Find where the given text appears and provide that cell's center as [X, Y] coordinate. 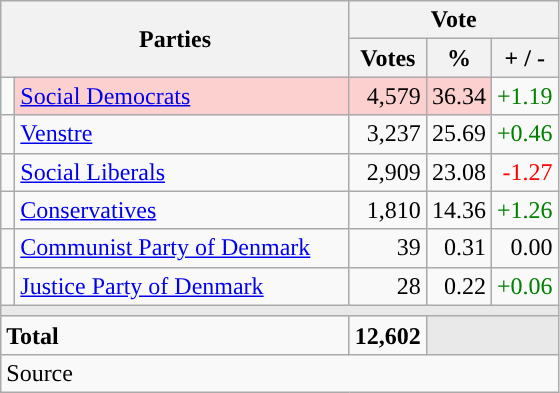
Social Democrats [182, 96]
+ / - [524, 58]
4,579 [388, 96]
1,810 [388, 210]
+0.06 [524, 286]
Votes [388, 58]
25.69 [458, 134]
-1.27 [524, 172]
0.31 [458, 248]
Total [176, 335]
Conservatives [182, 210]
39 [388, 248]
+1.26 [524, 210]
Source [280, 373]
14.36 [458, 210]
12,602 [388, 335]
Justice Party of Denmark [182, 286]
Venstre [182, 134]
Vote [454, 20]
Social Liberals [182, 172]
23.08 [458, 172]
0.22 [458, 286]
2,909 [388, 172]
% [458, 58]
3,237 [388, 134]
Parties [176, 39]
+0.46 [524, 134]
28 [388, 286]
+1.19 [524, 96]
Communist Party of Denmark [182, 248]
0.00 [524, 248]
36.34 [458, 96]
